Return [X, Y] of the center of cell containing provided text 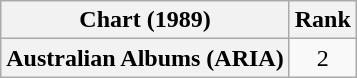
Australian Albums (ARIA) [145, 58]
Rank [322, 20]
Chart (1989) [145, 20]
2 [322, 58]
